Capture the cell that displays the provided text and extract its [x, y] central coordinate. 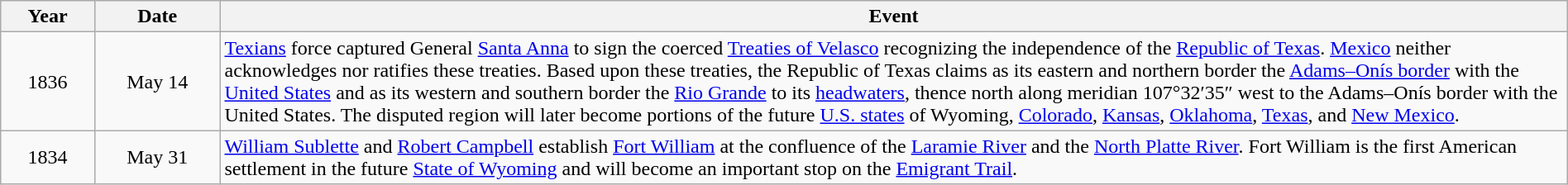
Event [893, 17]
1834 [48, 157]
Year [48, 17]
May 14 [157, 81]
1836 [48, 81]
May 31 [157, 157]
Date [157, 17]
